Return (X, Y) of the center of cell containing provided text 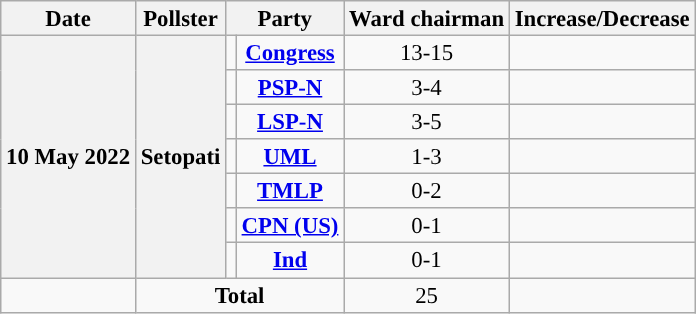
13-15 (427, 54)
CPN (US) (290, 226)
Date (68, 18)
1-3 (427, 156)
0-2 (427, 192)
Pollster (180, 18)
3-4 (427, 88)
Ind (290, 260)
Total (239, 296)
10 May 2022 (68, 157)
TMLP (290, 192)
3-5 (427, 122)
PSP-N (290, 88)
Congress (290, 54)
Ward chairman (427, 18)
25 (427, 296)
LSP-N (290, 122)
Party (285, 18)
Setopati (180, 157)
Increase/Decrease (602, 18)
UML (290, 156)
